Return the [x, y] coordinate for the center point of the cell that contains the specified text.  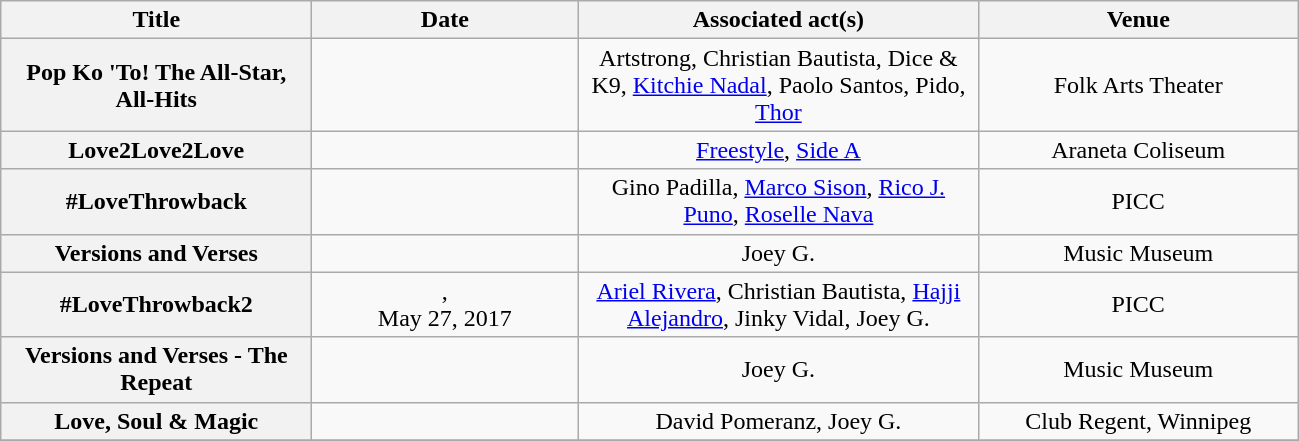
Associated act(s) [778, 20]
#LoveThrowback [156, 202]
, May 27, 2017 [445, 304]
Folk Arts Theater [1138, 85]
Pop Ko 'To! The All-Star, All-Hits [156, 85]
Artstrong, Christian Bautista, Dice & K9, Kitchie Nadal, Paolo Santos, Pido, Thor [778, 85]
Club Regent, Winnipeg [1138, 421]
Gino Padilla, Marco Sison, Rico J. Puno, Roselle Nava [778, 202]
Versions and Verses [156, 253]
Venue [1138, 20]
Araneta Coliseum [1138, 150]
David Pomeranz, Joey G. [778, 421]
Versions and Verses - The Repeat [156, 370]
Freestyle, Side A [778, 150]
Title [156, 20]
Love, Soul & Magic [156, 421]
Love2Love2Love [156, 150]
Date [445, 20]
#LoveThrowback2 [156, 304]
Ariel Rivera, Christian Bautista, Hajji Alejandro, Jinky Vidal, Joey G. [778, 304]
